Provide the (x, y) coordinate of the cell's center where the given text is located.  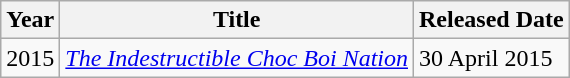
Title (237, 20)
Released Date (492, 20)
Year (30, 20)
The Indestructible Choc Boi Nation (237, 58)
2015 (30, 58)
30 April 2015 (492, 58)
